Scan for the cell matching the given text and deliver its (x, y) coordinate at center. 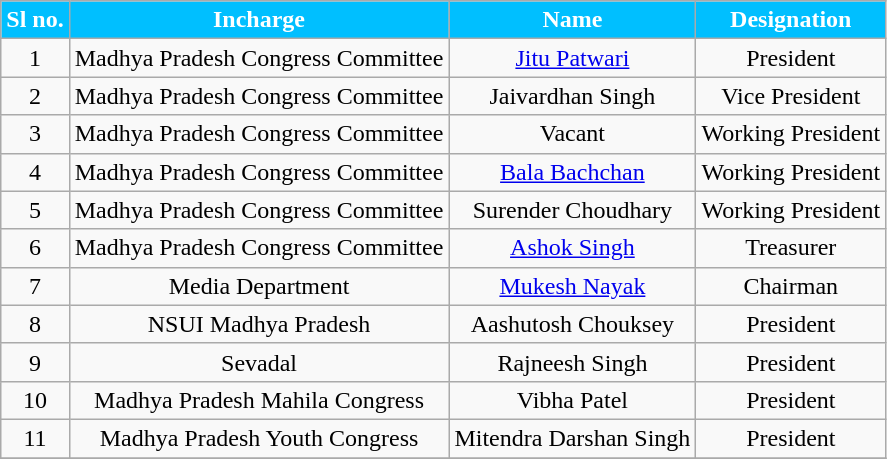
4 (35, 172)
Jaivardhan Singh (572, 96)
Rajneesh Singh (572, 362)
Vice President (791, 96)
Mukesh Nayak (572, 286)
1 (35, 58)
Bala Bachchan (572, 172)
Name (572, 20)
Treasurer (791, 248)
Incharge (259, 20)
Vibha Patel (572, 400)
Madhya Pradesh Youth Congress (259, 438)
Aashutosh Chouksey (572, 324)
Media Department (259, 286)
Madhya Pradesh Mahila Congress (259, 400)
Ashok Singh (572, 248)
Chairman (791, 286)
2 (35, 96)
3 (35, 134)
11 (35, 438)
Sl no. (35, 20)
9 (35, 362)
Sevadal (259, 362)
Vacant (572, 134)
Surender Choudhary (572, 210)
8 (35, 324)
Mitendra Darshan Singh (572, 438)
7 (35, 286)
NSUI Madhya Pradesh (259, 324)
10 (35, 400)
Jitu Patwari (572, 58)
5 (35, 210)
6 (35, 248)
Designation (791, 20)
